Pinpoint the cell where the given text exists, returning its [x, y] midpoint coordinate. 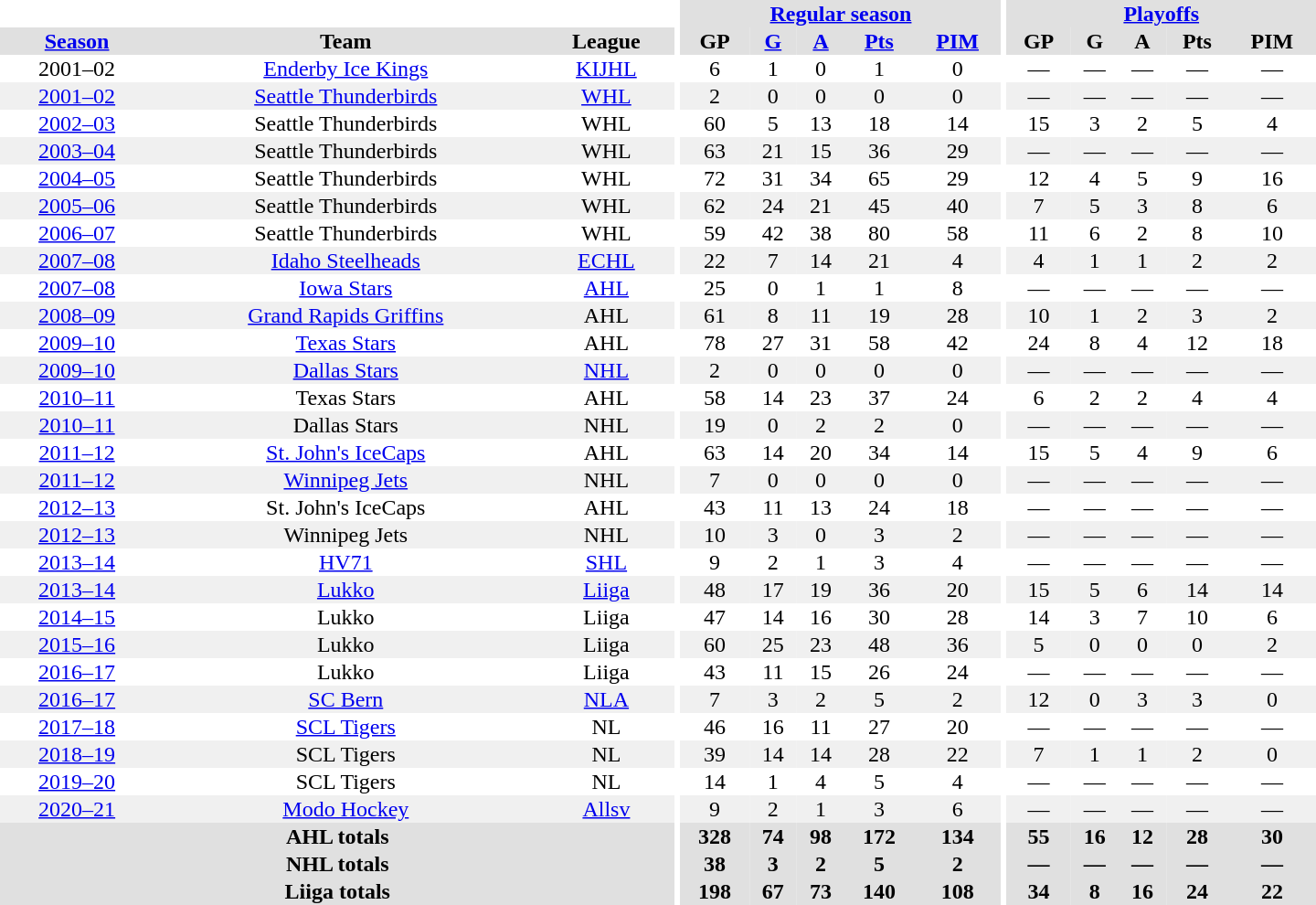
2005–06 [77, 206]
ECHL [606, 261]
55 [1038, 836]
45 [879, 206]
2004–05 [77, 178]
Allsv [606, 809]
Grand Rapids Griffins [345, 315]
108 [958, 891]
2020–21 [77, 809]
46 [715, 727]
2019–20 [77, 782]
40 [958, 206]
Season [77, 41]
SHL [606, 562]
2015–16 [77, 644]
HV71 [345, 562]
Enderby Ice Kings [345, 69]
SC Bern [345, 699]
Regular season [841, 14]
62 [715, 206]
2017–18 [77, 727]
26 [879, 672]
80 [879, 233]
Idaho Steelheads [345, 261]
140 [879, 891]
47 [715, 617]
Playoffs [1161, 14]
AHL totals [338, 836]
198 [715, 891]
59 [715, 233]
Iowa Stars [345, 288]
17 [773, 590]
League [606, 41]
328 [715, 836]
2002–03 [77, 123]
KIJHL [606, 69]
Liiga totals [338, 891]
98 [821, 836]
61 [715, 315]
2014–15 [77, 617]
73 [821, 891]
Team [345, 41]
2003–04 [77, 151]
Modo Hockey [345, 809]
2018–19 [77, 754]
37 [879, 398]
39 [715, 754]
2006–07 [77, 233]
172 [879, 836]
74 [773, 836]
134 [958, 836]
2008–09 [77, 315]
67 [773, 891]
65 [879, 178]
NHL totals [338, 864]
72 [715, 178]
78 [715, 343]
NLA [606, 699]
